Return [x, y] of the center of cell containing provided text 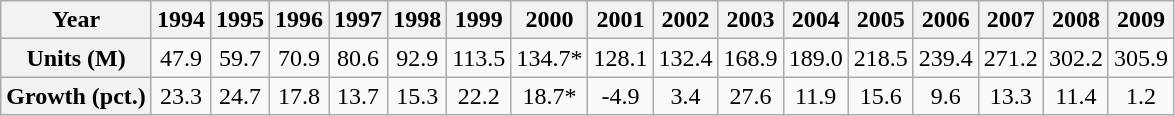
2003 [750, 20]
3.4 [686, 96]
1996 [298, 20]
1.2 [1140, 96]
305.9 [1140, 58]
15.3 [418, 96]
18.7* [550, 96]
70.9 [298, 58]
128.1 [620, 58]
2004 [816, 20]
Growth (pct.) [76, 96]
271.2 [1010, 58]
2005 [880, 20]
134.7* [550, 58]
13.3 [1010, 96]
1999 [479, 20]
2007 [1010, 20]
13.7 [358, 96]
17.8 [298, 96]
92.9 [418, 58]
15.6 [880, 96]
2000 [550, 20]
-4.9 [620, 96]
23.3 [180, 96]
9.6 [946, 96]
24.7 [240, 96]
302.2 [1076, 58]
1998 [418, 20]
1995 [240, 20]
27.6 [750, 96]
2009 [1140, 20]
47.9 [180, 58]
80.6 [358, 58]
59.7 [240, 58]
168.9 [750, 58]
2001 [620, 20]
11.4 [1076, 96]
218.5 [880, 58]
Units (M) [76, 58]
113.5 [479, 58]
2006 [946, 20]
189.0 [816, 58]
239.4 [946, 58]
11.9 [816, 96]
1997 [358, 20]
2002 [686, 20]
Year [76, 20]
2008 [1076, 20]
132.4 [686, 58]
22.2 [479, 96]
1994 [180, 20]
